From the cell containing the given text, extract its center point as [X, Y] coordinate. 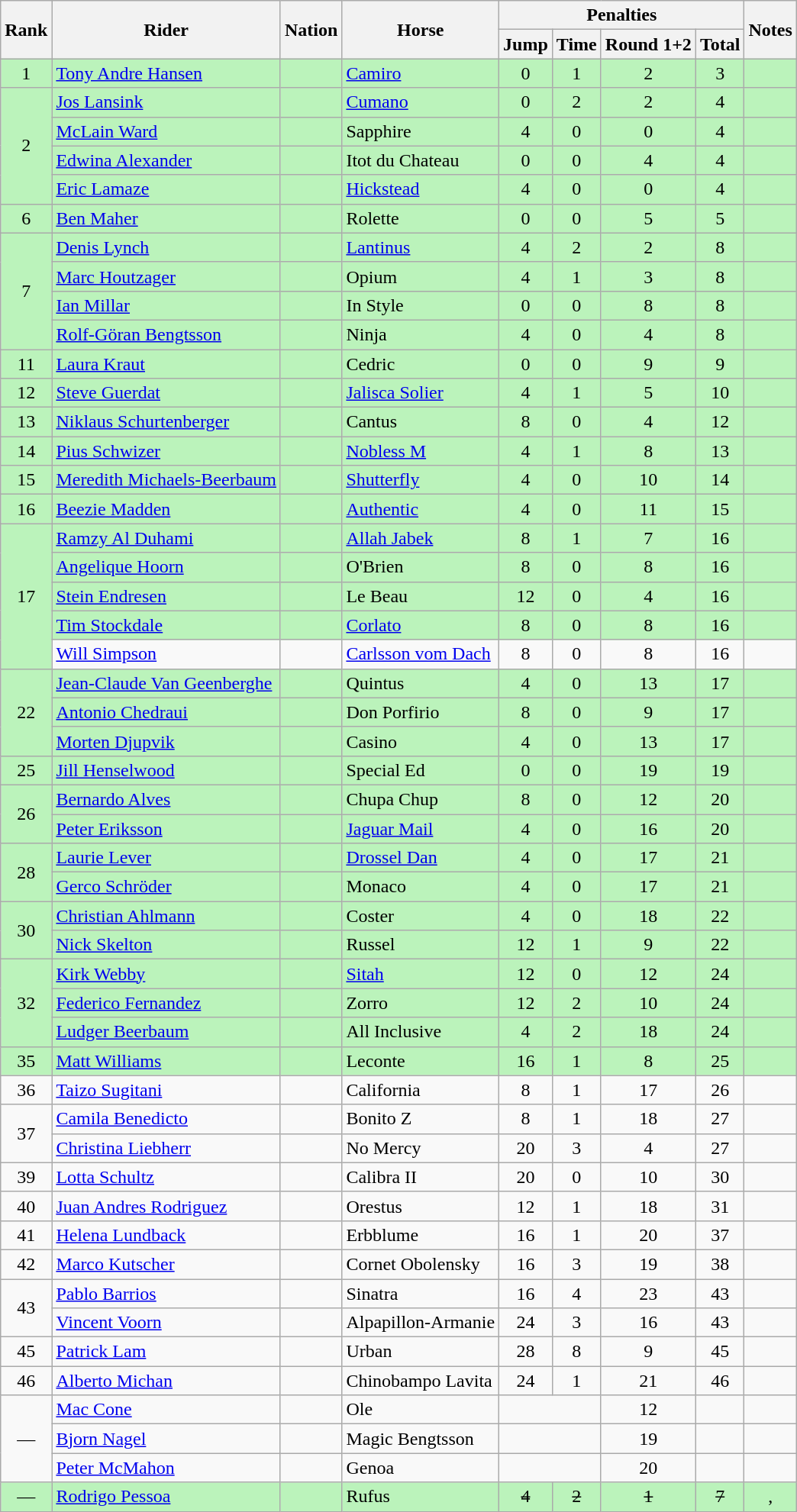
Orestus [421, 1206]
Lotta Schultz [166, 1177]
39 [26, 1177]
Monaco [421, 887]
Erbblume [421, 1235]
38 [720, 1264]
Nation [311, 30]
Denis Lynch [166, 247]
Christian Ahlmann [166, 916]
Ole [421, 1410]
Casino [421, 741]
Horse [421, 30]
Nobless M [421, 451]
Stein Endresen [166, 596]
Rider [166, 30]
No Mercy [421, 1148]
Bonito Z [421, 1119]
Urban [421, 1352]
Patrick Lam [166, 1352]
Lantinus [421, 247]
41 [26, 1235]
Rank [26, 30]
Calibra II [421, 1177]
Matt Williams [166, 1061]
Special Ed [421, 770]
Pablo Barrios [166, 1294]
Carlsson vom Dach [421, 654]
Jalisca Solier [421, 393]
Jos Lansink [166, 102]
Will Simpson [166, 654]
Ben Maher [166, 218]
Sinatra [421, 1294]
Antonio Chedraui [166, 712]
Sitah [421, 974]
Notes [770, 30]
Eric Lamaze [166, 189]
Juan Andres Rodriguez [166, 1206]
Peter McMahon [166, 1468]
California [421, 1090]
Authentic [421, 509]
Penalties [621, 15]
Sapphire [421, 131]
Rufus [421, 1497]
In Style [421, 305]
Peter Eriksson [166, 828]
35 [26, 1061]
Opium [421, 276]
Tim Stockdale [166, 625]
Mac Cone [166, 1410]
Laurie Lever [166, 858]
Quintus [421, 683]
Jean-Claude Van Geenberghe [166, 683]
31 [720, 1206]
Cantus [421, 422]
Chupa Chup [421, 799]
Federico Fernandez [166, 1003]
Hickstead [421, 189]
Beezie Madden [166, 509]
Rolf-Göran Bengtsson [166, 334]
Ramzy Al Duhami [166, 538]
, [770, 1497]
Jaguar Mail [421, 828]
Drossel Dan [421, 858]
Corlato [421, 625]
Total [720, 44]
Alpapillon-Armanie [421, 1323]
Vincent Voorn [166, 1323]
Kirk Webby [166, 974]
Edwina Alexander [166, 160]
Russel [421, 945]
42 [26, 1264]
36 [26, 1090]
Cornet Obolensky [421, 1264]
Marco Kutscher [166, 1264]
Chinobampo Lavita [421, 1381]
Tony Andre Hansen [166, 73]
Leconte [421, 1061]
Pius Schwizer [166, 451]
Shutterfly [421, 480]
Camiro [421, 73]
Cumano [421, 102]
Christina Liebherr [166, 1148]
Jill Henselwood [166, 770]
Genoa [421, 1468]
Taizo Sugitani [166, 1090]
Round 1+2 [648, 44]
O'Brien [421, 567]
Bjorn Nagel [166, 1439]
Morten Djupvik [166, 741]
Helena Lundback [166, 1235]
Nick Skelton [166, 945]
Don Porfirio [421, 712]
Laura Kraut [166, 364]
Ludger Beerbaum [166, 1032]
Zorro [421, 1003]
Steve Guerdat [166, 393]
40 [26, 1206]
McLain Ward [166, 131]
Rolette [421, 218]
32 [26, 1003]
Jump [526, 44]
Gerco Schröder [166, 887]
Camila Benedicto [166, 1119]
Itot du Chateau [421, 160]
Niklaus Schurtenberger [166, 422]
Meredith Michaels-Beerbaum [166, 480]
Ian Millar [166, 305]
Rodrigo Pessoa [166, 1497]
Alberto Michan [166, 1381]
Coster [421, 916]
Magic Bengtsson [421, 1439]
23 [648, 1294]
Marc Houtzager [166, 276]
Angelique Hoorn [166, 567]
Cedric [421, 364]
Allah Jabek [421, 538]
6 [26, 218]
All Inclusive [421, 1032]
Le Beau [421, 596]
Bernardo Alves [166, 799]
Ninja [421, 334]
Time [576, 44]
